From the cell containing the given text, extract its center point as [X, Y] coordinate. 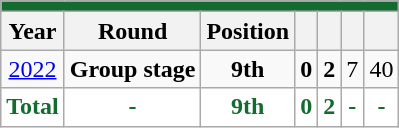
Position [248, 31]
40 [382, 69]
Total [33, 107]
Year [33, 31]
7 [352, 69]
Group stage [132, 69]
Round [132, 31]
2022 [33, 69]
